Output the [x, y] coordinate of the center of the cell containing the given text.  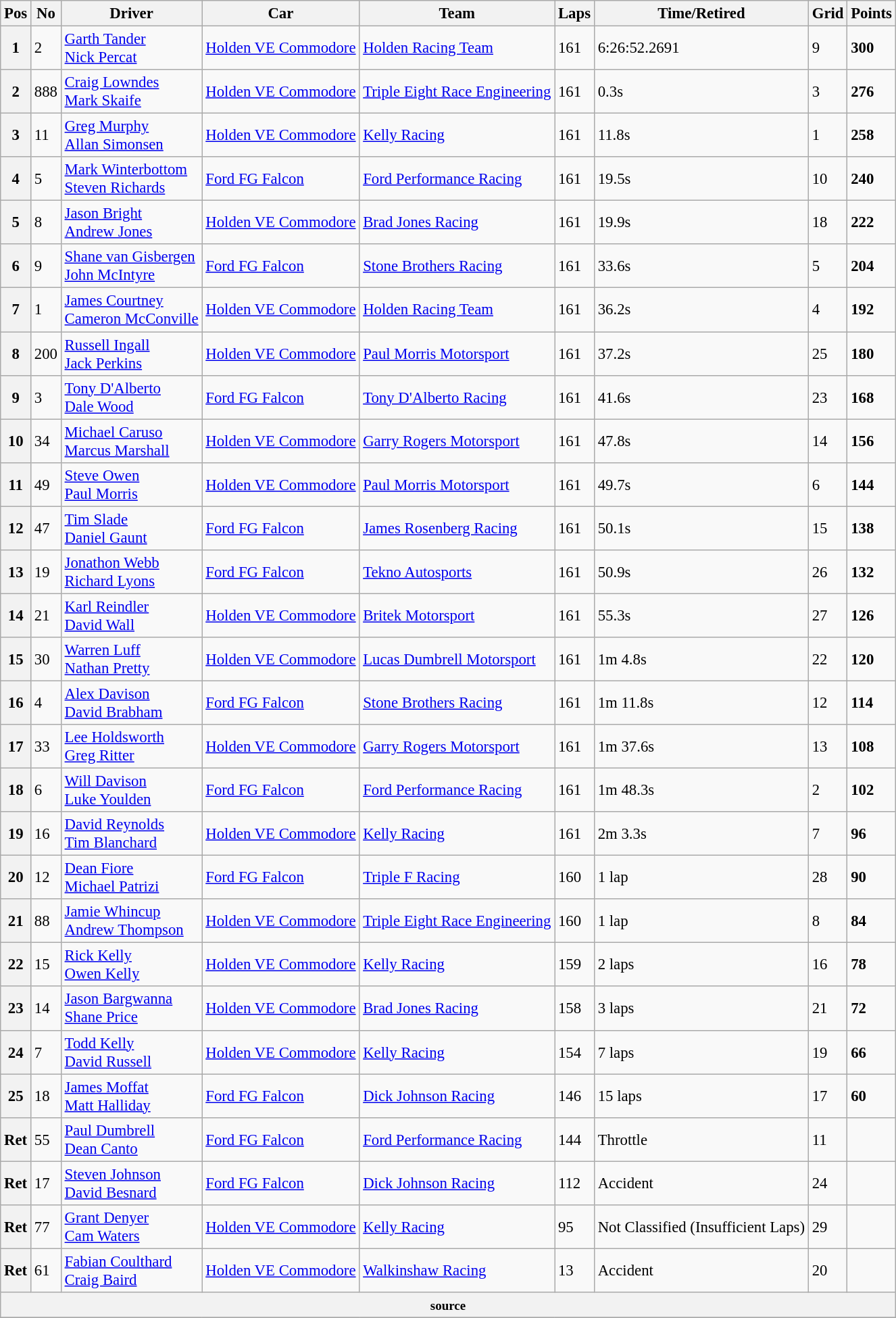
Jamie Whincup Andrew Thompson [131, 921]
78 [872, 965]
66 [872, 1052]
0.3s [701, 92]
Tony D'Alberto Racing [457, 397]
159 [574, 965]
158 [574, 1008]
126 [872, 615]
James Rosenberg Racing [457, 529]
258 [872, 135]
Pos [16, 14]
50.1s [701, 529]
Paul Dumbrell Dean Canto [131, 1140]
132 [872, 572]
Jason Bargwanna Shane Price [131, 1008]
33 [46, 746]
2m 3.3s [701, 834]
49.7s [701, 484]
41.6s [701, 397]
Not Classified (Insufficient Laps) [701, 1227]
Lucas Dumbrell Motorsport [457, 660]
156 [872, 441]
1m 11.8s [701, 703]
7 laps [701, 1052]
Time/Retired [701, 14]
95 [574, 1227]
1m 4.8s [701, 660]
Britek Motorsport [457, 615]
60 [872, 1096]
36.2s [701, 310]
19.9s [701, 223]
Shane van Gisbergen John McIntyre [131, 266]
200 [46, 354]
Alex Davison David Brabham [131, 703]
Tekno Autosports [457, 572]
112 [574, 1183]
Russell Ingall Jack Perkins [131, 354]
300 [872, 49]
Tim Slade Daniel Gaunt [131, 529]
888 [46, 92]
Fabian Coulthard Craig Baird [131, 1271]
276 [872, 92]
Steven Johnson David Besnard [131, 1183]
Todd Kelly David Russell [131, 1052]
28 [827, 877]
David Reynolds Tim Blanchard [131, 834]
Warren Luff Nathan Pretty [131, 660]
27 [827, 615]
6:26:52.2691 [701, 49]
84 [872, 921]
47.8s [701, 441]
Jonathon Webb Richard Lyons [131, 572]
Walkinshaw Racing [457, 1271]
108 [872, 746]
77 [46, 1227]
55 [46, 1140]
204 [872, 266]
Garth Tander Nick Percat [131, 49]
Throttle [701, 1140]
90 [872, 877]
19.5s [701, 178]
1m 37.6s [701, 746]
240 [872, 178]
Rick Kelly Owen Kelly [131, 965]
Grid [827, 14]
Points [872, 14]
James Moffat Matt Halliday [131, 1096]
Triple F Racing [457, 877]
114 [872, 703]
11.8s [701, 135]
Greg Murphy Allan Simonsen [131, 135]
Mark Winterbottom Steven Richards [131, 178]
47 [46, 529]
29 [827, 1227]
88 [46, 921]
33.6s [701, 266]
72 [872, 1008]
No [46, 14]
26 [827, 572]
Steve Owen Paul Morris [131, 484]
154 [574, 1052]
Will Davison Luke Youlden [131, 791]
55.3s [701, 615]
50.9s [701, 572]
Michael Caruso Marcus Marshall [131, 441]
49 [46, 484]
Driver [131, 14]
Lee Holdsworth Greg Ritter [131, 746]
Dean Fiore Michael Patrizi [131, 877]
222 [872, 223]
Karl Reindler David Wall [131, 615]
Laps [574, 14]
168 [872, 397]
3 laps [701, 1008]
source [448, 1305]
180 [872, 354]
120 [872, 660]
Team [457, 14]
Craig Lowndes Mark Skaife [131, 92]
146 [574, 1096]
34 [46, 441]
96 [872, 834]
102 [872, 791]
2 laps [701, 965]
61 [46, 1271]
Grant Denyer Cam Waters [131, 1227]
James Courtney Cameron McConville [131, 310]
Jason Bright Andrew Jones [131, 223]
Tony D'Alberto Dale Wood [131, 397]
138 [872, 529]
15 laps [701, 1096]
Car [281, 14]
192 [872, 310]
37.2s [701, 354]
30 [46, 660]
1m 48.3s [701, 791]
